Capture the cell that displays the provided text and extract its [x, y] central coordinate. 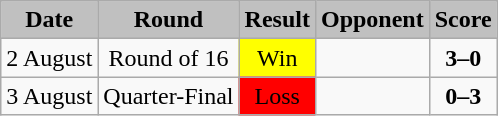
Round [168, 20]
0–3 [463, 96]
Quarter-Final [168, 96]
3–0 [463, 58]
Date [50, 20]
3 August [50, 96]
2 August [50, 58]
Loss [277, 96]
Win [277, 58]
Score [463, 20]
Round of 16 [168, 58]
Opponent [372, 20]
Result [277, 20]
